Return (X, Y) of the center of cell containing provided text 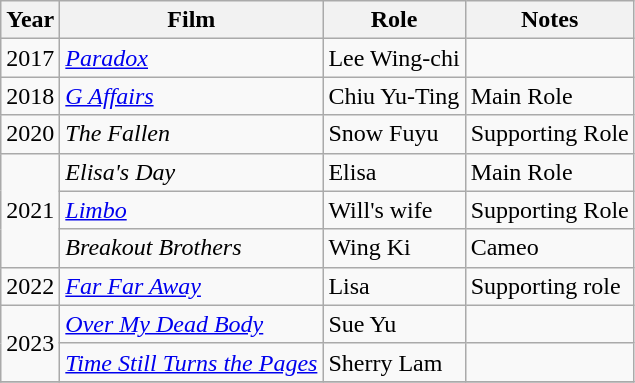
2021 (30, 210)
Time Still Turns the Pages (192, 362)
Far Far Away (192, 286)
Film (192, 20)
The Fallen (192, 134)
2023 (30, 343)
Cameo (550, 248)
2022 (30, 286)
Paradox (192, 58)
Wing Ki (394, 248)
Notes (550, 20)
Lee Wing-chi (394, 58)
Sue Yu (394, 324)
Breakout Brothers (192, 248)
G Affairs (192, 96)
2020 (30, 134)
Lisa (394, 286)
Limbo (192, 210)
Will's wife (394, 210)
Snow Fuyu (394, 134)
Elisa (394, 172)
Sherry Lam (394, 362)
Elisa's Day (192, 172)
Supporting role (550, 286)
Chiu Yu-Ting (394, 96)
Year (30, 20)
2017 (30, 58)
Over My Dead Body (192, 324)
2018 (30, 96)
Role (394, 20)
